For the text-containing cell, return its midpoint in (x, y) coordinate format. 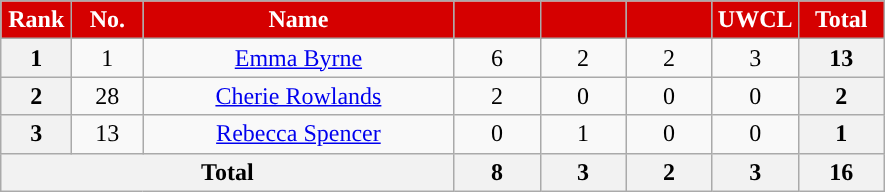
16 (841, 172)
UWCL (755, 20)
Emma Byrne (298, 58)
No. (108, 20)
Cherie Rowlands (298, 96)
8 (497, 172)
Rank (36, 20)
Rebecca Spencer (298, 134)
6 (497, 58)
28 (108, 96)
Name (298, 20)
